Locate the cell with the specified text and output its [x, y] center coordinate. 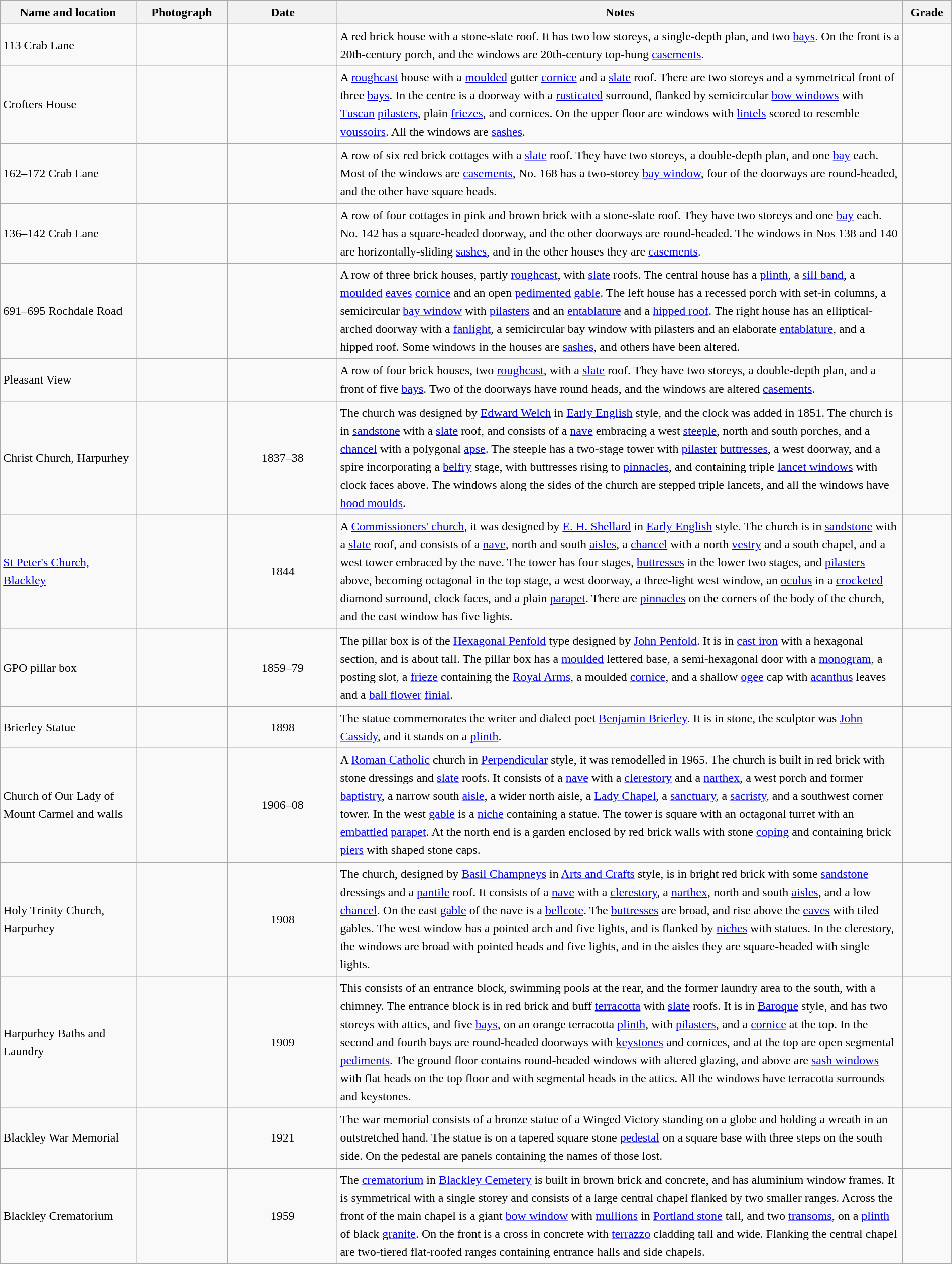
1898 [283, 727]
Date [283, 12]
1908 [283, 920]
1844 [283, 571]
1959 [283, 1216]
Holy Trinity Church, Harpurhey [68, 920]
1921 [283, 1139]
Christ Church, Harpurhey [68, 458]
Church of Our Lady of Mount Carmel and walls [68, 805]
Notes [620, 12]
GPO pillar box [68, 668]
Brierley Statue [68, 727]
1837–38 [283, 458]
1859–79 [283, 668]
Name and location [68, 12]
Pleasant View [68, 380]
Crofters House [68, 104]
Harpurhey Baths and Laundry [68, 1042]
136–142 Crab Lane [68, 233]
113 Crab Lane [68, 45]
Blackley Crematorium [68, 1216]
1906–08 [283, 805]
St Peter's Church, Blackley [68, 571]
Photograph [182, 12]
1909 [283, 1042]
162–172 Crab Lane [68, 174]
691–695 Rochdale Road [68, 311]
Grade [927, 12]
Blackley War Memorial [68, 1139]
The statue commemorates the writer and dialect poet Benjamin Brierley. It is in stone, the sculptor was John Cassidy, and it stands on a plinth. [620, 727]
